Return the [X, Y] coordinate for the center point of the cell that contains the specified text.  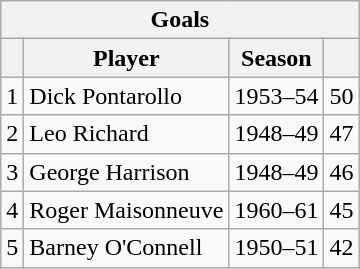
George Harrison [126, 172]
46 [342, 172]
1960–61 [276, 210]
5 [12, 248]
1950–51 [276, 248]
Dick Pontarollo [126, 96]
1 [12, 96]
Player [126, 58]
2 [12, 134]
Barney O'Connell [126, 248]
47 [342, 134]
45 [342, 210]
Leo Richard [126, 134]
Season [276, 58]
Goals [180, 20]
Roger Maisonneuve [126, 210]
3 [12, 172]
4 [12, 210]
42 [342, 248]
1953–54 [276, 96]
50 [342, 96]
